Pinpoint the cell where the given text exists, returning its (X, Y) midpoint coordinate. 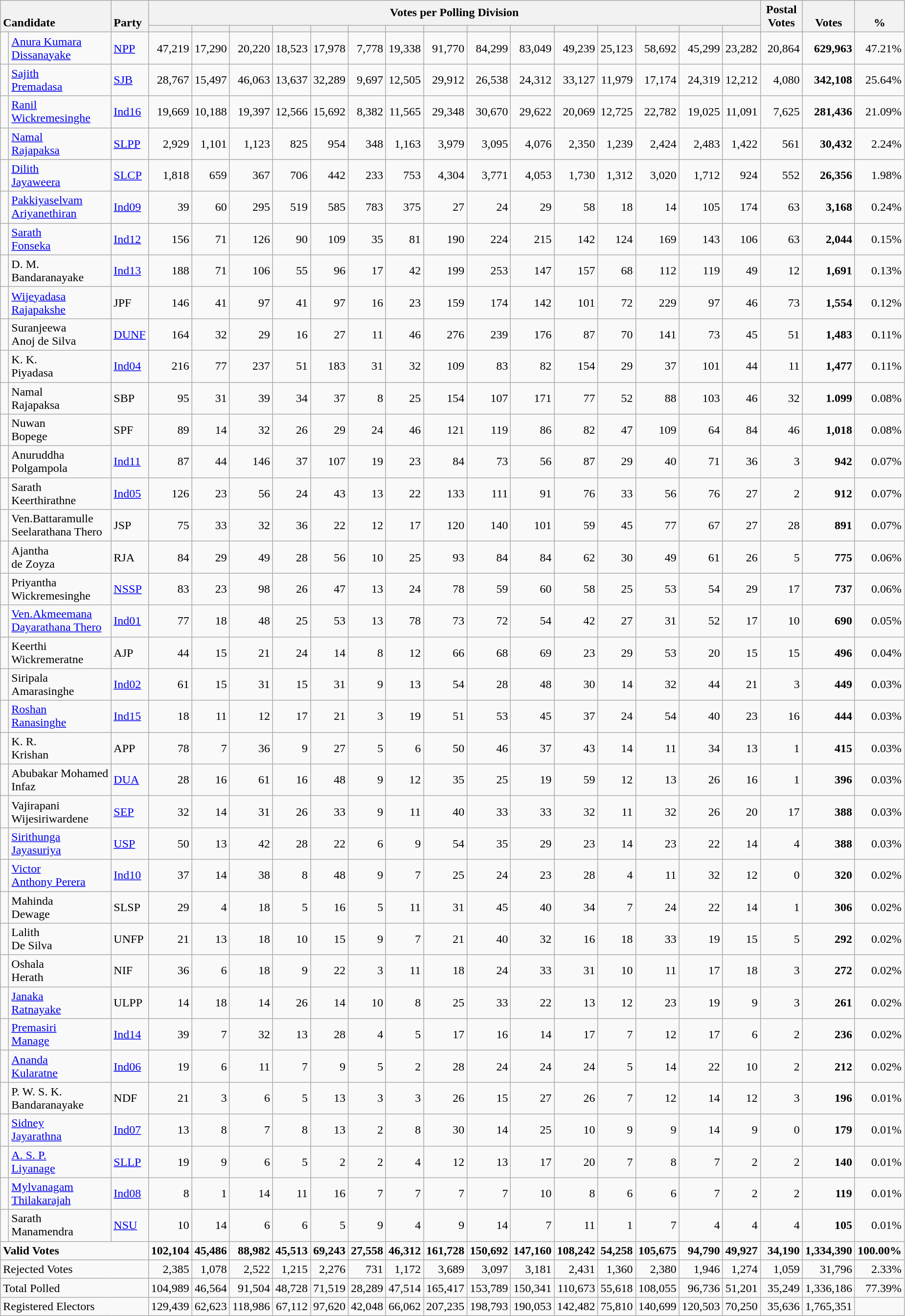
142,482 (576, 1306)
150,692 (489, 1250)
47.21% (880, 48)
93 (445, 558)
1,422 (742, 144)
737 (829, 589)
1,712 (701, 175)
141 (657, 335)
90 (292, 239)
31,796 (829, 1269)
Ind05 (130, 494)
519 (292, 207)
97,620 (330, 1306)
45,513 (292, 1250)
34,190 (781, 1250)
156 (170, 239)
LalithDe Silva (60, 939)
17,290 (210, 48)
91 (532, 494)
133 (445, 494)
JSP (130, 525)
69,243 (330, 1250)
367 (251, 175)
62,623 (210, 1306)
91,504 (251, 1288)
236 (829, 1035)
SirithungaJayasuriya (60, 843)
659 (210, 175)
2,522 (251, 1269)
19,338 (405, 48)
17,978 (330, 48)
147 (532, 271)
140,699 (657, 1306)
89 (170, 430)
Abubakar MohamedInfaz (60, 780)
3,181 (532, 1269)
66,062 (405, 1306)
Total Polled (74, 1288)
Ind08 (130, 1193)
Ind07 (130, 1130)
239 (489, 335)
176 (532, 335)
12,566 (292, 112)
20,220 (251, 48)
124 (616, 239)
UNFP (130, 939)
AnandaKularatne (60, 1066)
216 (170, 366)
2,424 (657, 144)
38 (251, 875)
Ind04 (130, 366)
75 (170, 525)
105,675 (657, 1250)
NSSP (130, 589)
1,172 (405, 1269)
RoshanRanasinghe (60, 716)
118,986 (251, 1306)
42,048 (367, 1306)
1,059 (781, 1269)
Ven.BattaramulleSeelarathana Thero (60, 525)
NuwanBopege (60, 430)
17,174 (657, 80)
690 (829, 621)
1,336,186 (829, 1288)
MylvanagamThilakarajah (60, 1193)
1,239 (616, 144)
86 (532, 430)
Candidate (56, 17)
Anura KumaraDissanayake (60, 48)
2.24% (880, 144)
954 (330, 144)
WijeyadasaRajapakshe (60, 302)
1,477 (829, 366)
2,044 (829, 239)
942 (829, 462)
585 (330, 207)
18,523 (292, 48)
SLCP (130, 175)
D. M.Bandaranayake (60, 271)
94,790 (701, 1250)
84,299 (489, 48)
SLPP (130, 144)
77.39% (880, 1288)
12,505 (405, 80)
0.24% (880, 207)
RJA (130, 558)
190,053 (532, 1306)
15,497 (210, 80)
81 (405, 239)
25,123 (616, 48)
45,299 (701, 48)
1,334,390 (829, 1250)
28,289 (367, 1288)
VajirapaniWijesiriwardene (60, 812)
104,989 (170, 1288)
111 (489, 494)
19,025 (701, 112)
164 (170, 335)
11,565 (405, 112)
2,483 (701, 144)
753 (405, 175)
179 (829, 1130)
21.09% (880, 112)
102,104 (170, 1250)
RanilWickremesinghe (60, 112)
Ajanthade Zoyza (60, 558)
29,348 (445, 112)
98 (251, 589)
96,736 (701, 1288)
SJB (130, 80)
26,356 (829, 175)
SuranjeewaAnoj de Silva (60, 335)
Ind01 (130, 621)
AnuruddhaPolgampola (60, 462)
DilithJayaweera (60, 175)
442 (330, 175)
66 (445, 652)
295 (251, 207)
Ind12 (130, 239)
19,397 (251, 112)
NPP (130, 48)
54,258 (616, 1250)
KeerthiWickremeratne (60, 652)
AJP (130, 652)
1,483 (829, 335)
629,963 (829, 48)
171 (532, 398)
7,625 (781, 112)
51,201 (742, 1288)
SLLP (130, 1162)
924 (742, 175)
45,486 (210, 1250)
2,431 (576, 1269)
2,385 (170, 1269)
OshalaHerath (60, 971)
0.13% (880, 271)
2.33% (880, 1269)
28,767 (170, 80)
SajithPremadasa (60, 80)
24,319 (701, 80)
272 (829, 971)
Registered Electors (74, 1306)
ULPP (130, 1003)
229 (657, 302)
183 (330, 366)
19,669 (170, 112)
SPF (130, 430)
190 (445, 239)
731 (367, 1269)
891 (829, 525)
83,049 (532, 48)
62 (576, 558)
48,728 (292, 1288)
1,312 (616, 175)
3,020 (657, 175)
33,127 (576, 80)
27,558 (367, 1250)
DUNF (130, 335)
212 (829, 1066)
K. K.Piyadasa (60, 366)
1,215 (292, 1269)
1,163 (405, 144)
VictorAnthony Perera (60, 875)
4,053 (532, 175)
12,212 (742, 80)
Valid Votes (74, 1250)
775 (829, 558)
20,069 (576, 112)
912 (829, 494)
49,239 (576, 48)
4,304 (445, 175)
215 (532, 239)
64 (701, 430)
108,242 (576, 1250)
30,670 (489, 112)
0.12% (880, 302)
161,728 (445, 1250)
46,312 (405, 1250)
88,982 (251, 1250)
1,691 (829, 271)
71,519 (330, 1288)
2,380 (657, 1269)
1,730 (576, 175)
496 (829, 652)
22,782 (657, 112)
SarathFonseka (60, 239)
207,235 (445, 1306)
15,692 (330, 112)
Ind09 (130, 207)
Ind10 (130, 875)
PremasiriManage (60, 1035)
32,289 (330, 80)
Ind06 (130, 1066)
88 (657, 398)
95 (170, 398)
1,101 (210, 144)
561 (781, 144)
1,018 (829, 430)
47,514 (405, 1288)
292 (829, 939)
35,636 (781, 1306)
1,765,351 (829, 1306)
3,771 (489, 175)
SiripalaAmarasinghe (60, 685)
46,564 (210, 1288)
67,112 (292, 1306)
276 (445, 335)
58,692 (657, 48)
2,276 (330, 1269)
NDF (130, 1098)
Votes per Polling Division (454, 13)
1,123 (251, 144)
281,436 (829, 112)
4,076 (532, 144)
SidneyJayarathna (60, 1130)
12,725 (616, 112)
0.15% (880, 239)
143 (701, 239)
396 (829, 780)
11,979 (616, 80)
47,219 (170, 48)
NIF (130, 971)
825 (292, 144)
1,818 (170, 175)
120,503 (701, 1306)
783 (367, 207)
261 (829, 1003)
120 (445, 525)
APP (130, 748)
69 (532, 652)
253 (489, 271)
108,055 (657, 1288)
237 (251, 366)
188 (170, 271)
Votes (829, 17)
11,091 (742, 112)
1.98% (880, 175)
129,439 (170, 1306)
30,432 (829, 144)
444 (829, 716)
10,188 (210, 112)
165,417 (445, 1288)
PostalVotes (781, 17)
PriyanthaWickremesinghe (60, 589)
Ind02 (130, 685)
7,778 (367, 48)
552 (781, 175)
0.05% (880, 621)
DUA (130, 780)
K. R.Krishan (60, 748)
Rejected Votes (74, 1269)
1.099 (829, 398)
SBP (130, 398)
Ind13 (130, 271)
159 (445, 302)
449 (829, 685)
3,689 (445, 1269)
70 (616, 335)
25.64% (880, 80)
306 (829, 907)
198,793 (489, 1306)
Ind14 (130, 1035)
320 (829, 875)
% (880, 17)
20,864 (781, 48)
1,274 (742, 1269)
706 (292, 175)
P. W. S. K.Bandaranayake (60, 1098)
91,770 (445, 48)
24,312 (532, 80)
3,168 (829, 207)
110,673 (576, 1288)
JPF (130, 302)
224 (489, 239)
29,912 (445, 80)
SarathKeerthirathne (60, 494)
49,927 (742, 1250)
55,618 (616, 1288)
46,063 (251, 80)
348 (367, 144)
A. S. P.Liyanage (60, 1162)
JanakaRatnayake (60, 1003)
SLSP (130, 907)
2,929 (170, 144)
0.04% (880, 652)
157 (576, 271)
3,979 (445, 144)
13,637 (292, 80)
75,810 (616, 1306)
199 (445, 271)
Ind16 (130, 112)
NSU (130, 1226)
Party (130, 17)
35,249 (781, 1288)
1,554 (829, 302)
PakkiyaselvamAriyanethiran (60, 207)
150,341 (532, 1288)
96 (330, 271)
1,078 (210, 1269)
147,160 (532, 1250)
103 (701, 398)
375 (405, 207)
67 (701, 525)
70,250 (742, 1306)
196 (829, 1098)
Ind11 (130, 462)
SarathManamendra (60, 1226)
1,946 (701, 1269)
415 (829, 748)
26,538 (489, 80)
100.00% (880, 1250)
169 (657, 239)
9,697 (367, 80)
Ind15 (130, 716)
1,360 (616, 1269)
MahindaDewage (60, 907)
342,108 (829, 80)
4,080 (781, 80)
2,350 (576, 144)
3,095 (489, 144)
153,789 (489, 1288)
3,097 (489, 1269)
112 (657, 271)
29,622 (532, 112)
233 (367, 175)
23,282 (742, 48)
55 (292, 271)
121 (445, 430)
USP (130, 843)
8,382 (367, 112)
SEP (130, 812)
Ven.AkmeemanaDayarathana Thero (60, 621)
